Capture the cell that displays the provided text and extract its (x, y) central coordinate. 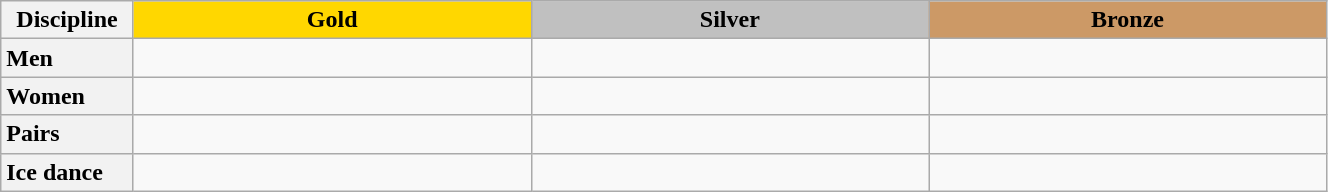
Men (68, 58)
Discipline (68, 20)
Bronze (1128, 20)
Pairs (68, 134)
Ice dance (68, 172)
Gold (332, 20)
Women (68, 96)
Silver (730, 20)
